Locate the cell with the specified text and output its [x, y] center coordinate. 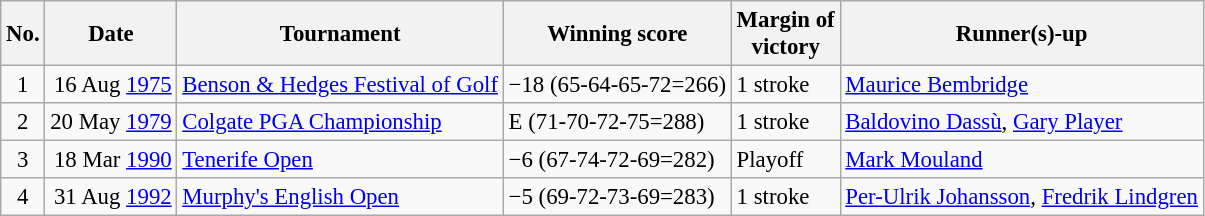
Tournament [340, 34]
Winning score [617, 34]
16 Aug 1975 [111, 85]
20 May 1979 [111, 122]
Date [111, 34]
Per-Ulrik Johansson, Fredrik Lindgren [1022, 197]
E (71-70-72-75=288) [617, 122]
No. [23, 34]
Playoff [786, 160]
Tenerife Open [340, 160]
−6 (67-74-72-69=282) [617, 160]
Maurice Bembridge [1022, 85]
Baldovino Dassù, Gary Player [1022, 122]
18 Mar 1990 [111, 160]
1 [23, 85]
Murphy's English Open [340, 197]
−18 (65-64-65-72=266) [617, 85]
Benson & Hedges Festival of Golf [340, 85]
31 Aug 1992 [111, 197]
2 [23, 122]
Colgate PGA Championship [340, 122]
Runner(s)-up [1022, 34]
Mark Mouland [1022, 160]
−5 (69-72-73-69=283) [617, 197]
3 [23, 160]
4 [23, 197]
Margin ofvictory [786, 34]
